Output the (X, Y) coordinate of the center of the cell containing the given text.  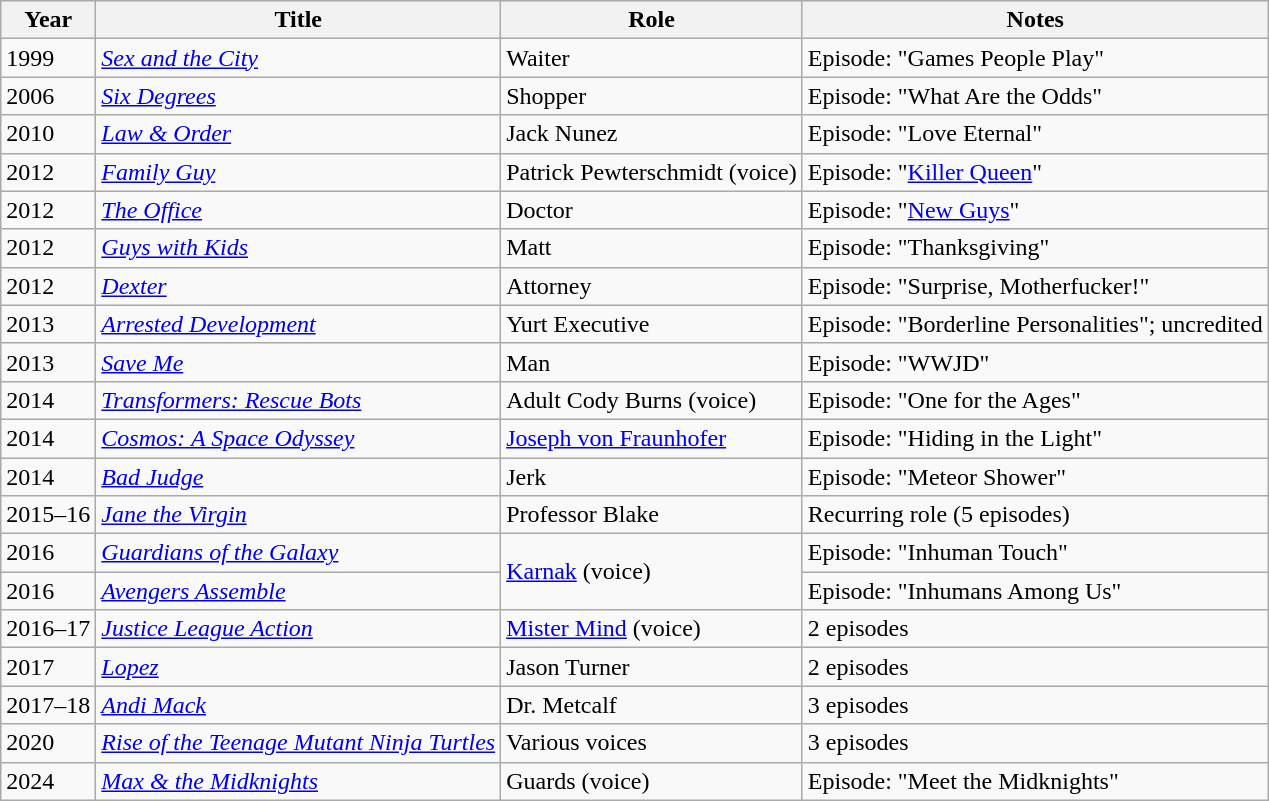
Year (48, 20)
Avengers Assemble (298, 591)
Episode: "Hiding in the Light" (1035, 438)
2015–16 (48, 515)
2017 (48, 667)
Bad Judge (298, 477)
Various voices (652, 743)
Role (652, 20)
Guys with Kids (298, 248)
Episode: "Killer Queen" (1035, 172)
Shopper (652, 96)
Title (298, 20)
Notes (1035, 20)
2006 (48, 96)
Episode: "Inhumans Among Us" (1035, 591)
Guardians of the Galaxy (298, 553)
Save Me (298, 362)
Jack Nunez (652, 134)
Yurt Executive (652, 324)
Jerk (652, 477)
Waiter (652, 58)
Matt (652, 248)
Dexter (298, 286)
Episode: "Surprise, Motherfucker!" (1035, 286)
Cosmos: A Space Odyssey (298, 438)
2017–18 (48, 705)
Joseph von Fraunhofer (652, 438)
2010 (48, 134)
Dr. Metcalf (652, 705)
Episode: "Thanksgiving" (1035, 248)
Jason Turner (652, 667)
Karnak (voice) (652, 572)
Episode: "New Guys" (1035, 210)
Justice League Action (298, 629)
Transformers: Rescue Bots (298, 400)
Episode: "What Are the Odds" (1035, 96)
Episode: "Love Eternal" (1035, 134)
Patrick Pewterschmidt (voice) (652, 172)
Family Guy (298, 172)
Adult Cody Burns (voice) (652, 400)
Andi Mack (298, 705)
The Office (298, 210)
Doctor (652, 210)
Episode: "Meteor Shower" (1035, 477)
Lopez (298, 667)
Arrested Development (298, 324)
2020 (48, 743)
Episode: "One for the Ages" (1035, 400)
Professor Blake (652, 515)
Episode: "Meet the Midknights" (1035, 781)
Man (652, 362)
Sex and the City (298, 58)
1999 (48, 58)
Episode: "Inhuman Touch" (1035, 553)
Max & the Midknights (298, 781)
Guards (voice) (652, 781)
Six Degrees (298, 96)
Attorney (652, 286)
Law & Order (298, 134)
Episode: "Games People Play" (1035, 58)
2016–17 (48, 629)
Recurring role (5 episodes) (1035, 515)
Episode: "Borderline Personalities"; uncredited (1035, 324)
2024 (48, 781)
Jane the Virgin (298, 515)
Rise of the Teenage Mutant Ninja Turtles (298, 743)
Episode: "WWJD" (1035, 362)
Mister Mind (voice) (652, 629)
